Search for the cell housing the specified text and yield its [x, y] center coordinate. 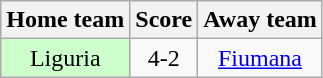
4-2 [164, 58]
Score [164, 20]
Liguria [66, 58]
Fiumana [260, 58]
Home team [66, 20]
Away team [260, 20]
